For the text-containing cell, return its midpoint in [x, y] coordinate format. 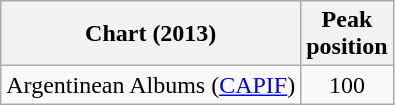
Chart (2013) [151, 34]
Argentinean Albums (CAPIF) [151, 85]
100 [347, 85]
Peakposition [347, 34]
